Provide the [X, Y] coordinate of the cell's center where the given text is located.  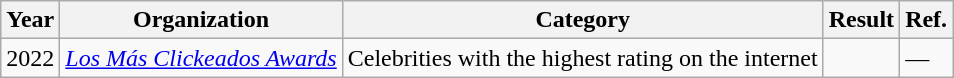
Los Más Clickeados Awards [201, 58]
Category [582, 20]
Organization [201, 20]
2022 [30, 58]
Ref. [926, 20]
— [926, 58]
Celebrities with the highest rating on the internet [582, 58]
Year [30, 20]
Result [861, 20]
